Return [x, y] of the center of cell containing provided text 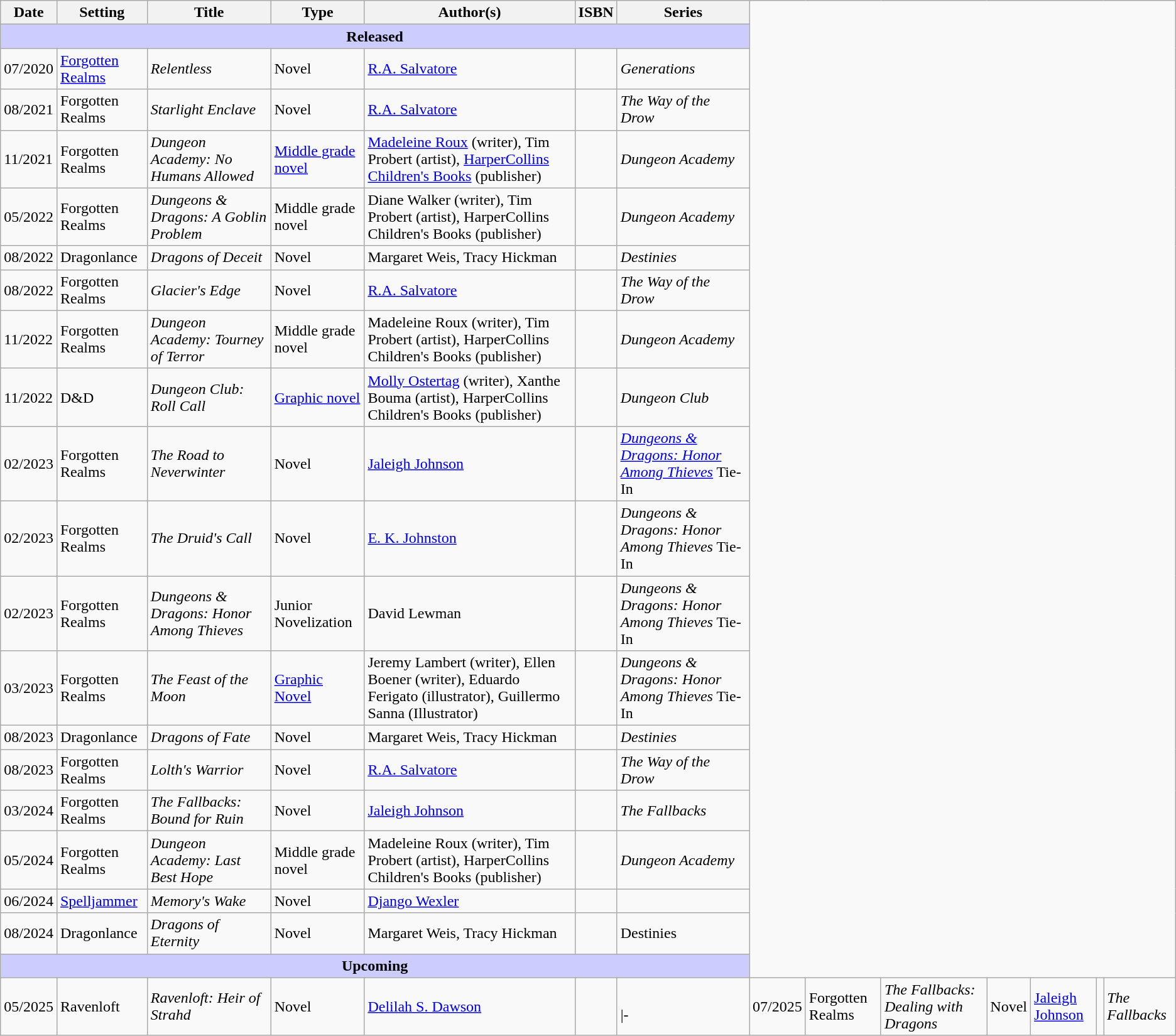
05/2022 [29, 217]
Dungeon Club: Roll Call [209, 397]
E. K. Johnston [470, 538]
Ravenloft [102, 1006]
Dungeon Academy: Last Best Hope [209, 860]
The Fallbacks: Bound for Ruin [209, 810]
03/2023 [29, 689]
08/2021 [29, 109]
07/2025 [777, 1006]
The Druid's Call [209, 538]
Diane Walker (writer), Tim Probert (artist), HarperCollins Children's Books (publisher) [470, 217]
David Lewman [470, 613]
Dungeons & Dragons: Honor Among Thieves [209, 613]
Dragons of Deceit [209, 258]
Dungeon Academy: No Humans Allowed [209, 159]
Dragons of Eternity [209, 934]
Dragons of Fate [209, 738]
Spelljammer [102, 901]
Glacier's Edge [209, 290]
Generations [683, 69]
Django Wexler [470, 901]
Type [318, 13]
Molly Ostertag (writer), Xanthe Bouma (artist), HarperCollins Children's Books (publisher) [470, 397]
Date [29, 13]
Released [375, 36]
Upcoming [375, 966]
The Road to Neverwinter [209, 464]
Title [209, 13]
03/2024 [29, 810]
06/2024 [29, 901]
Starlight Enclave [209, 109]
Jeremy Lambert (writer), Ellen Boener (writer), Eduardo Ferigato (illustrator), Guillermo Sanna (Illustrator) [470, 689]
05/2025 [29, 1006]
ISBN [596, 13]
11/2021 [29, 159]
Graphic novel [318, 397]
Dungeon Academy: Tourney of Terror [209, 339]
Setting [102, 13]
Ravenloft: Heir of Strahd [209, 1006]
The Fallbacks: Dealing with Dragons [934, 1006]
Dungeon Club [683, 397]
07/2020 [29, 69]
Relentless [209, 69]
05/2024 [29, 860]
Graphic Novel [318, 689]
|- [683, 1006]
D&D [102, 397]
Junior Novelization [318, 613]
Lolth's Warrior [209, 770]
Memory's Wake [209, 901]
The Feast of the Moon [209, 689]
08/2024 [29, 934]
Delilah S. Dawson [470, 1006]
Dungeons & Dragons: A Goblin Problem [209, 217]
Author(s) [470, 13]
Series [683, 13]
